Capture the cell that displays the provided text and extract its [X, Y] central coordinate. 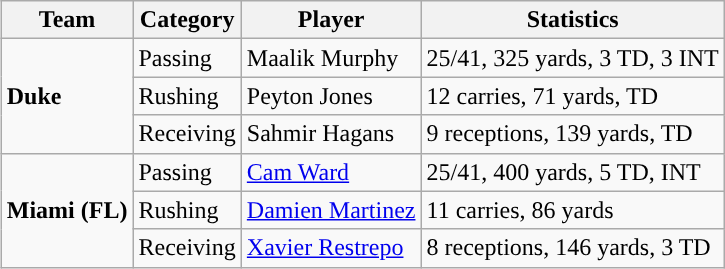
9 receptions, 139 yards, TD [572, 134]
Player [331, 20]
Duke [67, 96]
Maalik Murphy [331, 58]
8 receptions, 146 yards, 3 TD [572, 248]
25/41, 325 yards, 3 TD, 3 INT [572, 58]
Category [187, 20]
Team [67, 20]
Damien Martinez [331, 210]
11 carries, 86 yards [572, 210]
Sahmir Hagans [331, 134]
Xavier Restrepo [331, 248]
Cam Ward [331, 172]
Statistics [572, 20]
Miami (FL) [67, 210]
12 carries, 71 yards, TD [572, 96]
25/41, 400 yards, 5 TD, INT [572, 172]
Peyton Jones [331, 96]
